Provide the (X, Y) coordinate of the cell's center where the given text is located.  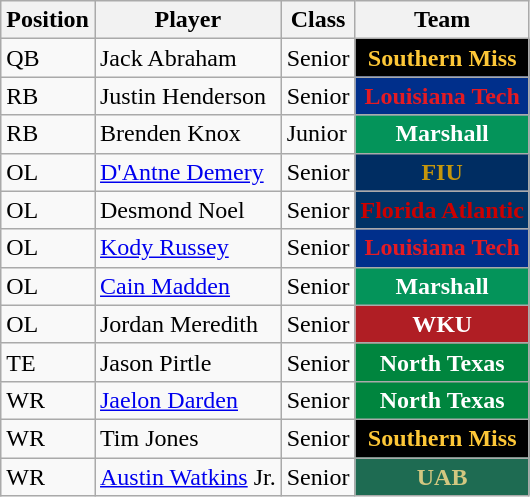
D'Antne Demery (188, 172)
Position (48, 20)
Florida Atlantic (442, 210)
Class (318, 20)
WKU (442, 324)
Jack Abraham (188, 58)
Desmond Noel (188, 210)
Cain Madden (188, 286)
Kody Russey (188, 248)
Austin Watkins Jr. (188, 477)
Team (442, 20)
QB (48, 58)
Jaelon Darden (188, 400)
Player (188, 20)
Jordan Meredith (188, 324)
UAB (442, 477)
Justin Henderson (188, 96)
FIU (442, 172)
Brenden Knox (188, 134)
Tim Jones (188, 438)
Junior (318, 134)
Jason Pirtle (188, 362)
TE (48, 362)
